Pinpoint the cell where the given text exists, returning its [X, Y] midpoint coordinate. 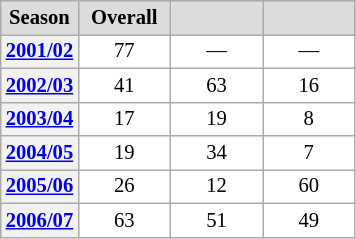
77 [124, 51]
8 [309, 119]
49 [309, 220]
2003/04 [40, 119]
2001/02 [40, 51]
Season [40, 17]
41 [124, 85]
51 [216, 220]
16 [309, 85]
34 [216, 153]
26 [124, 186]
2004/05 [40, 153]
2002/03 [40, 85]
7 [309, 153]
2005/06 [40, 186]
60 [309, 186]
2006/07 [40, 220]
Overall [124, 17]
17 [124, 119]
12 [216, 186]
